Provide the [X, Y] coordinate of the cell's center where the given text is located.  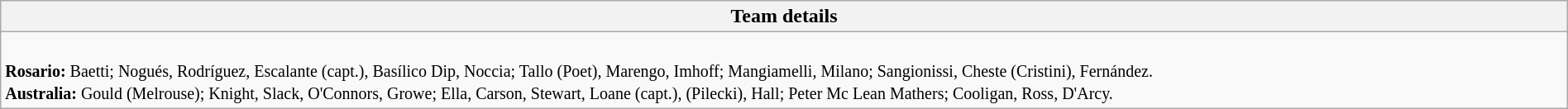
Team details [784, 17]
